Scan for the cell matching the given text and deliver its (X, Y) coordinate at center. 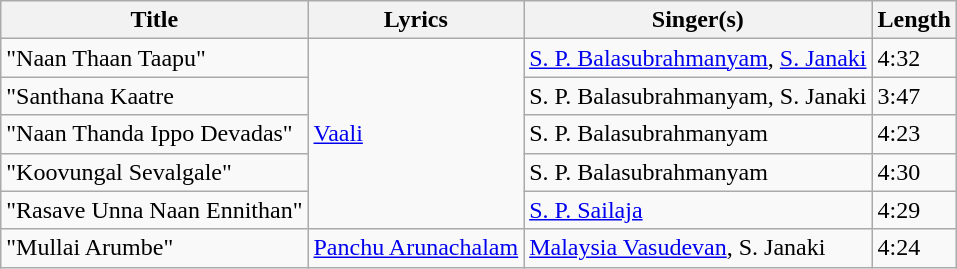
Title (154, 20)
Malaysia Vasudevan, S. Janaki (698, 248)
Panchu Arunachalam (416, 248)
4:32 (914, 58)
Length (914, 20)
4:30 (914, 172)
Lyrics (416, 20)
"Koovungal Sevalgale" (154, 172)
"Naan Thanda Ippo Devadas" (154, 134)
"Naan Thaan Taapu" (154, 58)
Vaali (416, 134)
4:24 (914, 248)
3:47 (914, 96)
"Rasave Unna Naan Ennithan" (154, 210)
S. P. Sailaja (698, 210)
"Santhana Kaatre (154, 96)
Singer(s) (698, 20)
4:23 (914, 134)
4:29 (914, 210)
"Mullai Arumbe" (154, 248)
